Find where the given text appears and provide that cell's center as [x, y] coordinate. 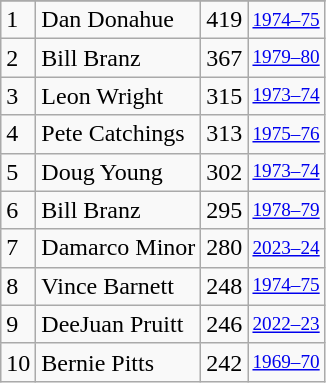
295 [224, 210]
419 [224, 20]
Dan Donahue [118, 20]
DeeJuan Pruitt [118, 324]
7 [18, 248]
1979–80 [286, 58]
313 [224, 134]
1978–79 [286, 210]
280 [224, 248]
315 [224, 96]
1 [18, 20]
1969–70 [286, 362]
367 [224, 58]
248 [224, 286]
8 [18, 286]
246 [224, 324]
10 [18, 362]
Doug Young [118, 172]
Bernie Pitts [118, 362]
2022–23 [286, 324]
Leon Wright [118, 96]
302 [224, 172]
2023–24 [286, 248]
Pete Catchings [118, 134]
5 [18, 172]
6 [18, 210]
2 [18, 58]
9 [18, 324]
Vince Barnett [118, 286]
Damarco Minor [118, 248]
242 [224, 362]
3 [18, 96]
1975–76 [286, 134]
4 [18, 134]
